Output the [x, y] coordinate of the center of the cell containing the given text.  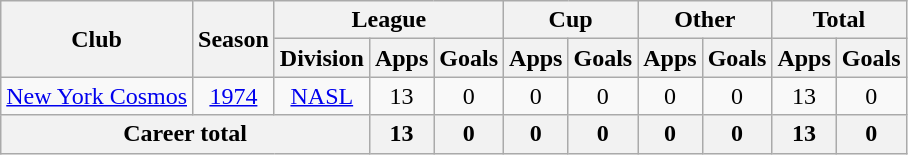
Division [322, 58]
Club [97, 39]
1974 [234, 96]
Cup [571, 20]
NASL [322, 96]
League [388, 20]
Career total [186, 134]
Other [705, 20]
Total [839, 20]
New York Cosmos [97, 96]
Season [234, 39]
